Return the [X, Y] coordinate for the center point of the cell that contains the specified text.  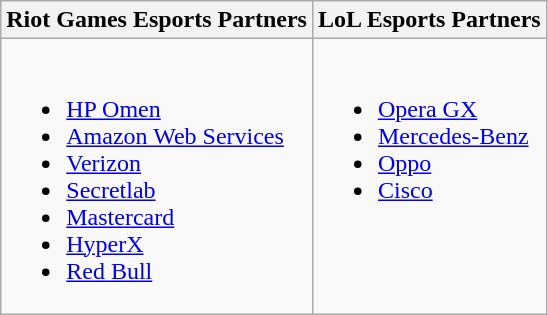
HP OmenAmazon Web ServicesVerizonSecretlabMastercardHyperXRed Bull [157, 176]
Opera GXMercedes-BenzOppoCisco [429, 176]
LoL Esports Partners [429, 20]
Riot Games Esports Partners [157, 20]
